Output the [x, y] coordinate of the center of the cell containing the given text.  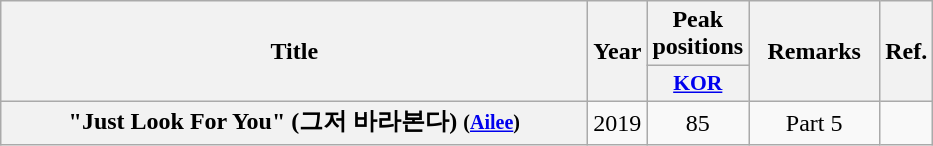
"Just Look For You" (그저 바라본다) (Ailee) [294, 122]
Ref. [906, 52]
Peakpositions [698, 34]
Part 5 [814, 122]
Title [294, 52]
85 [698, 122]
Remarks [814, 52]
2019 [618, 122]
KOR [698, 84]
Year [618, 52]
